From the cell containing the given text, extract its center point as (x, y) coordinate. 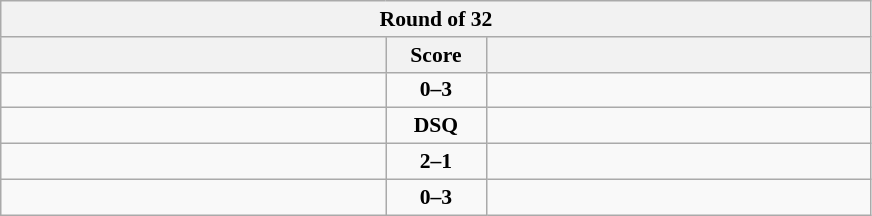
Round of 32 (436, 19)
DSQ (436, 126)
Score (436, 55)
2–1 (436, 162)
